Determine the (X, Y) coordinate at the center of the cell enclosing the given text.  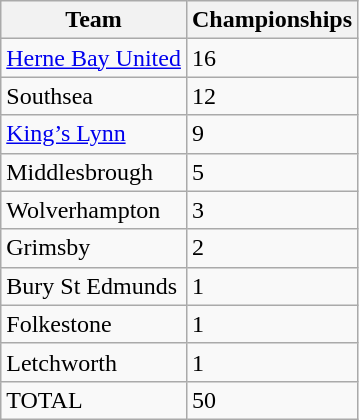
9 (272, 134)
Herne Bay United (94, 58)
2 (272, 248)
Bury St Edmunds (94, 286)
Letchworth (94, 362)
5 (272, 172)
12 (272, 96)
3 (272, 210)
50 (272, 400)
Middlesbrough (94, 172)
King’s Lynn (94, 134)
Wolverhampton (94, 210)
16 (272, 58)
Southsea (94, 96)
TOTAL (94, 400)
Championships (272, 20)
Grimsby (94, 248)
Folkestone (94, 324)
Team (94, 20)
